Scan for the cell matching the given text and deliver its (X, Y) coordinate at center. 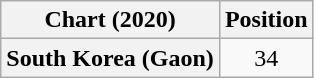
Position (266, 20)
Chart (2020) (110, 20)
34 (266, 58)
South Korea (Gaon) (110, 58)
